Extract the (x, y) coordinate from the center of the cell holding the provided text.  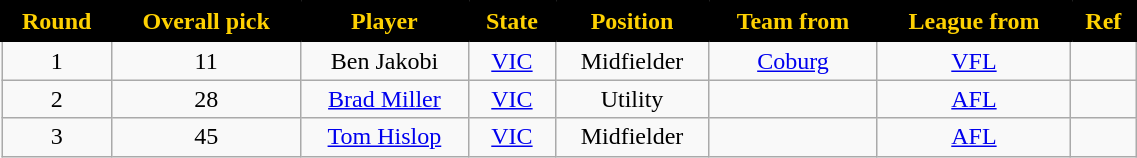
Team from (794, 22)
State (512, 22)
Round (57, 22)
2 (57, 99)
11 (206, 60)
Ref (1104, 22)
1 (57, 60)
Player (384, 22)
45 (206, 137)
Position (632, 22)
Brad Miller (384, 99)
Tom Hislop (384, 137)
Overall pick (206, 22)
VFL (974, 60)
Ben Jakobi (384, 60)
Coburg (794, 60)
3 (57, 137)
28 (206, 99)
League from (974, 22)
Utility (632, 99)
